Scan for the cell matching the given text and deliver its [X, Y] coordinate at center. 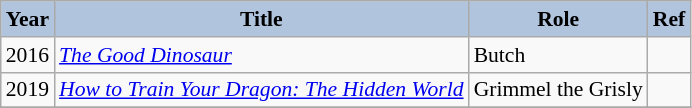
The Good Dinosaur [262, 55]
Ref [669, 19]
Grimmel the Grisly [558, 90]
How to Train Your Dragon: The Hidden World [262, 90]
2019 [28, 90]
Role [558, 19]
Year [28, 19]
Title [262, 19]
2016 [28, 55]
Butch [558, 55]
